Return (X, Y) of the center of cell containing provided text 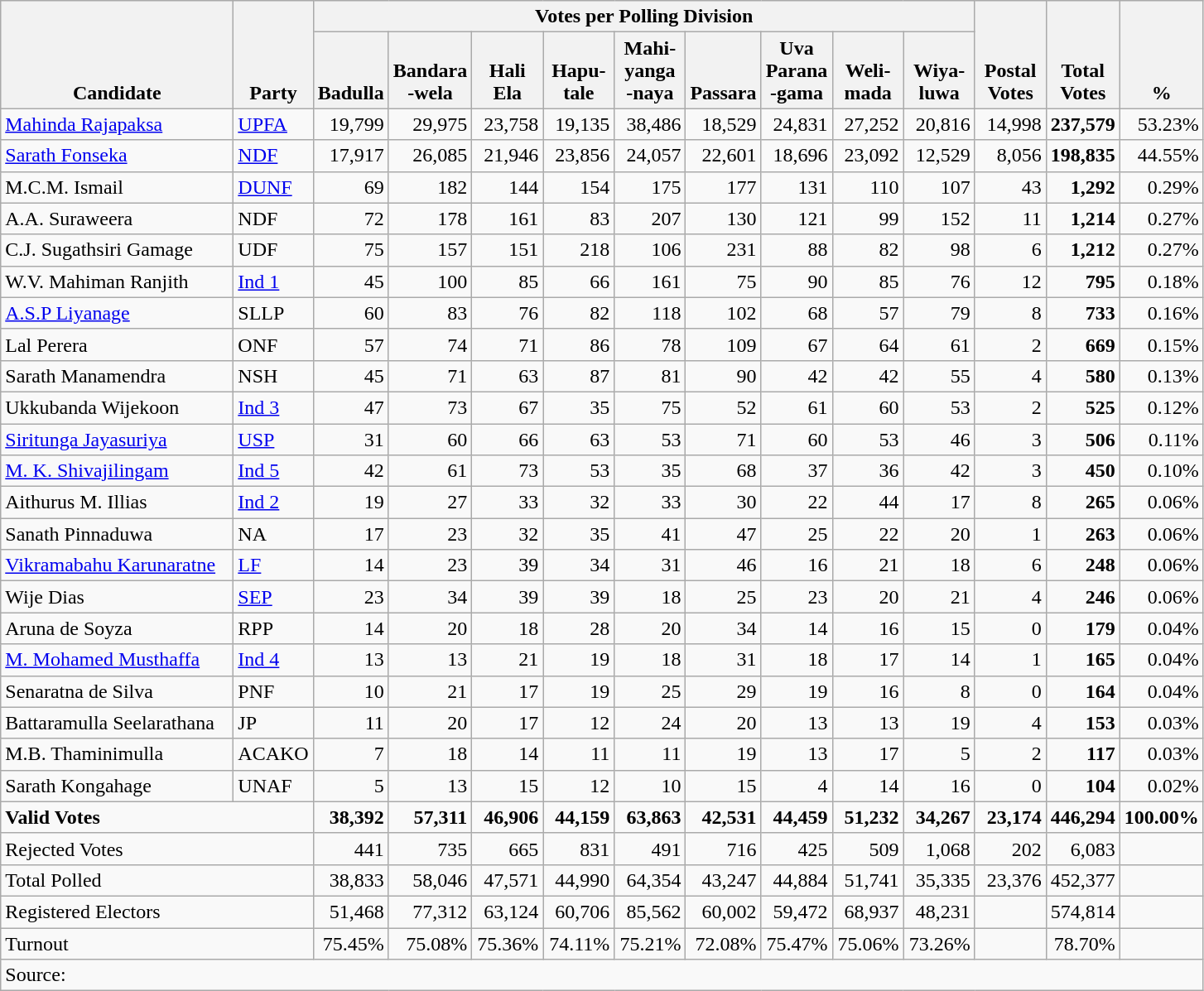
Aithurus M. Illias (118, 503)
99 (868, 219)
179 (1083, 628)
263 (1083, 534)
23,376 (1010, 880)
Wiya-luwa (939, 70)
NA (273, 534)
131 (797, 187)
425 (797, 849)
152 (939, 219)
78.70% (1083, 943)
35,335 (939, 880)
509 (868, 849)
6,083 (1083, 849)
22,601 (724, 156)
0.11% (1161, 440)
Candidate (118, 55)
Mahi-yanga-naya (650, 70)
Aruna de Soyza (118, 628)
Sarath Kongahage (118, 786)
W.V. Mahiman Ranjith (118, 281)
580 (1083, 376)
237,579 (1083, 124)
669 (1083, 344)
0.13% (1161, 376)
RPP (273, 628)
M.C.M. Ismail (118, 187)
42,531 (724, 817)
Total Votes (1083, 55)
38,486 (650, 124)
1,292 (1083, 187)
M.B. Thaminimulla (118, 754)
Source: (603, 975)
87 (579, 376)
UPFA (273, 124)
20,816 (939, 124)
Rejected Votes (157, 849)
Ukkubanda Wijekoon (118, 407)
43 (1010, 187)
41 (650, 534)
574,814 (1083, 912)
69 (351, 187)
716 (724, 849)
64 (868, 344)
19,799 (351, 124)
1,214 (1083, 219)
178 (430, 219)
75.36% (508, 943)
36 (868, 471)
M. Mohamed Musthaffa (118, 660)
63,863 (650, 817)
Lal Perera (118, 344)
48,231 (939, 912)
1,212 (1083, 250)
79 (939, 313)
104 (1083, 786)
154 (579, 187)
JP (273, 723)
37 (797, 471)
18,696 (797, 156)
14,998 (1010, 124)
Party (273, 55)
A.S.P Liyanage (118, 313)
PNF (273, 691)
43,247 (724, 880)
26,085 (430, 156)
153 (1083, 723)
58,046 (430, 880)
75.45% (351, 943)
UNAF (273, 786)
27 (430, 503)
24,057 (650, 156)
Ind 4 (273, 660)
165 (1083, 660)
117 (1083, 754)
98 (939, 250)
NSH (273, 376)
UDF (273, 250)
0.10% (1161, 471)
44,159 (579, 817)
72 (351, 219)
0.29% (1161, 187)
207 (650, 219)
248 (1083, 565)
491 (650, 849)
100 (430, 281)
198,835 (1083, 156)
Weli-mada (868, 70)
446,294 (1083, 817)
77,312 (430, 912)
51,468 (351, 912)
Badulla (351, 70)
% (1161, 55)
Ind 2 (273, 503)
118 (650, 313)
Hapu-tale (579, 70)
57,311 (430, 817)
452,377 (1083, 880)
63,124 (508, 912)
450 (1083, 471)
151 (508, 250)
121 (797, 219)
38,833 (351, 880)
Siritunga Jayasuriya (118, 440)
24 (650, 723)
SLLP (273, 313)
107 (939, 187)
60,706 (579, 912)
Battaramulla Seelarathana (118, 723)
74 (430, 344)
Ind 5 (273, 471)
218 (579, 250)
51,232 (868, 817)
LF (273, 565)
SEP (273, 597)
75.08% (430, 943)
88 (797, 250)
202 (1010, 849)
735 (430, 849)
733 (1083, 313)
Sarath Fonseka (118, 156)
0.18% (1161, 281)
74.11% (579, 943)
HaliEla (508, 70)
130 (724, 219)
55 (939, 376)
795 (1083, 281)
75.21% (650, 943)
0.12% (1161, 407)
46,906 (508, 817)
75.06% (868, 943)
44,459 (797, 817)
44.55% (1161, 156)
665 (508, 849)
60,002 (724, 912)
86 (579, 344)
Bandara-wela (430, 70)
144 (508, 187)
27,252 (868, 124)
100.00% (1161, 817)
44 (868, 503)
110 (868, 187)
182 (430, 187)
109 (724, 344)
30 (724, 503)
157 (430, 250)
A.A. Suraweera (118, 219)
8,056 (1010, 156)
17,917 (351, 156)
28 (579, 628)
72.08% (724, 943)
Ind 1 (273, 281)
51,741 (868, 880)
265 (1083, 503)
C.J. Sugathsiri Gamage (118, 250)
23,174 (1010, 817)
DUNF (273, 187)
0.16% (1161, 313)
Passara (724, 70)
Turnout (157, 943)
19,135 (579, 124)
34,267 (939, 817)
506 (1083, 440)
23,856 (579, 156)
29,975 (430, 124)
73.26% (939, 943)
Vikramabahu Karunaratne (118, 565)
64,354 (650, 880)
0.15% (1161, 344)
Wije Dias (118, 597)
525 (1083, 407)
PostalVotes (1010, 55)
164 (1083, 691)
52 (724, 407)
29 (724, 691)
75.47% (797, 943)
81 (650, 376)
44,990 (579, 880)
53.23% (1161, 124)
23,092 (868, 156)
18,529 (724, 124)
Registered Electors (157, 912)
Sarath Manamendra (118, 376)
47,571 (508, 880)
0.02% (1161, 786)
7 (351, 754)
Sanath Pinnaduwa (118, 534)
ACAKO (273, 754)
44,884 (797, 880)
175 (650, 187)
Senaratna de Silva (118, 691)
68,937 (868, 912)
21,946 (508, 156)
102 (724, 313)
231 (724, 250)
ONF (273, 344)
1,068 (939, 849)
78 (650, 344)
Ind 3 (273, 407)
Mahinda Rajapaksa (118, 124)
24,831 (797, 124)
Valid Votes (157, 817)
12,529 (939, 156)
831 (579, 849)
59,472 (797, 912)
177 (724, 187)
106 (650, 250)
USP (273, 440)
23,758 (508, 124)
441 (351, 849)
M. K. Shivajilingam (118, 471)
85,562 (650, 912)
Votes per Polling Division (644, 17)
38,392 (351, 817)
Total Polled (157, 880)
UvaParana-gama (797, 70)
246 (1083, 597)
